Provide the (X, Y) coordinate of the cell's center where the given text is located.  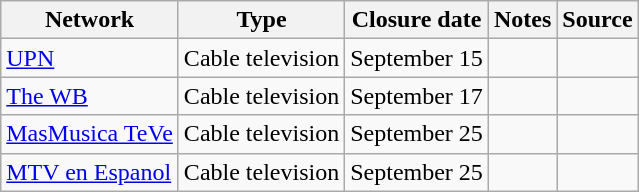
Network (90, 20)
Source (598, 20)
The WB (90, 96)
September 17 (417, 96)
UPN (90, 58)
Type (261, 20)
Notes (522, 20)
MTV en Espanol (90, 172)
Closure date (417, 20)
September 15 (417, 58)
MasMusica TeVe (90, 134)
